Determine the [X, Y] coordinate at the center of the cell enclosing the given text.  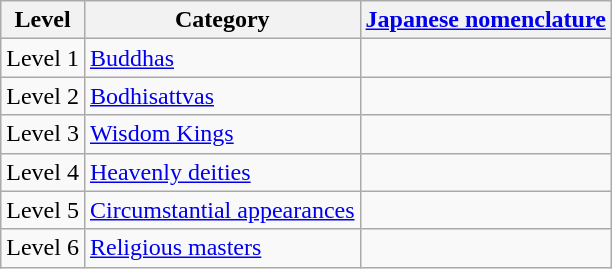
Level [43, 20]
Japanese nomenclature [486, 20]
Level 4 [43, 172]
Level 5 [43, 210]
Buddhas [222, 58]
Category [222, 20]
Level 6 [43, 248]
Bodhisattvas [222, 96]
Level 2 [43, 96]
Heavenly deities [222, 172]
Level 3 [43, 134]
Religious masters [222, 248]
Circumstantial appearances [222, 210]
Wisdom Kings [222, 134]
Level 1 [43, 58]
